Provide the (X, Y) coordinate of the cell's center where the given text is located.  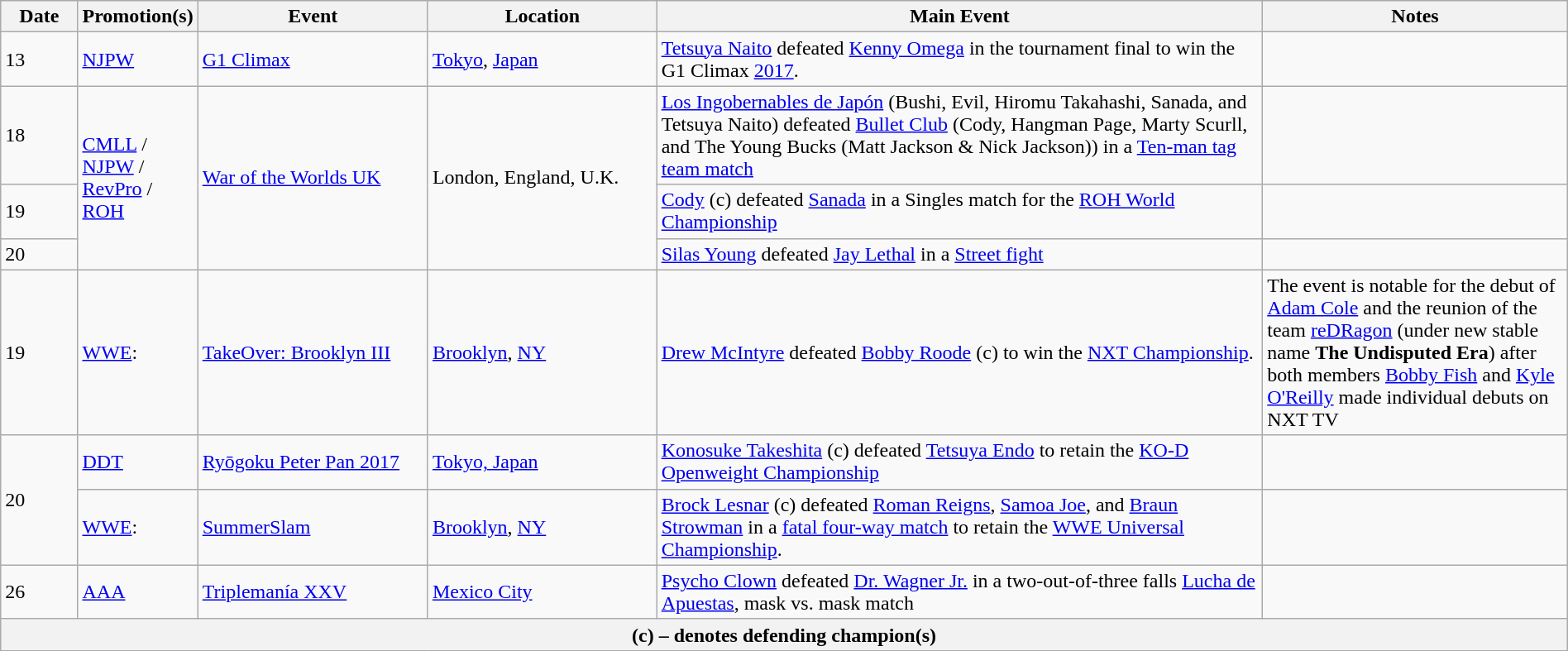
NJPW (137, 60)
18 (40, 136)
13 (40, 60)
CMLL / NJPW / RevPro / ROH (137, 178)
Notes (1415, 17)
Konosuke Takeshita (c) defeated Tetsuya Endo to retain the KO-D Openweight Championship (959, 462)
Psycho Clown defeated Dr. Wagner Jr. in a two-out-of-three falls Lucha de Apuestas, mask vs. mask match (959, 592)
Tetsuya Naito defeated Kenny Omega in the tournament final to win the G1 Climax 2017. (959, 60)
DDT (137, 462)
Silas Young defeated Jay Lethal in a Street fight (959, 254)
Promotion(s) (137, 17)
SummerSlam (313, 527)
Date (40, 17)
AAA (137, 592)
Location (543, 17)
Brock Lesnar (c) defeated Roman Reigns, Samoa Joe, and Braun Strowman in a fatal four-way match to retain the WWE Universal Championship. (959, 527)
London, England, U.K. (543, 178)
Ryōgoku Peter Pan 2017 (313, 462)
War of the Worlds UK (313, 178)
Event (313, 17)
TakeOver: Brooklyn III (313, 352)
(c) – denotes defending champion(s) (784, 634)
Triplemanía XXV (313, 592)
Drew McIntyre defeated Bobby Roode (c) to win the NXT Championship. (959, 352)
26 (40, 592)
Main Event (959, 17)
G1 Climax (313, 60)
Mexico City (543, 592)
Cody (c) defeated Sanada in a Singles match for the ROH World Championship (959, 212)
